Locate the cell with the specified text and output its [X, Y] center coordinate. 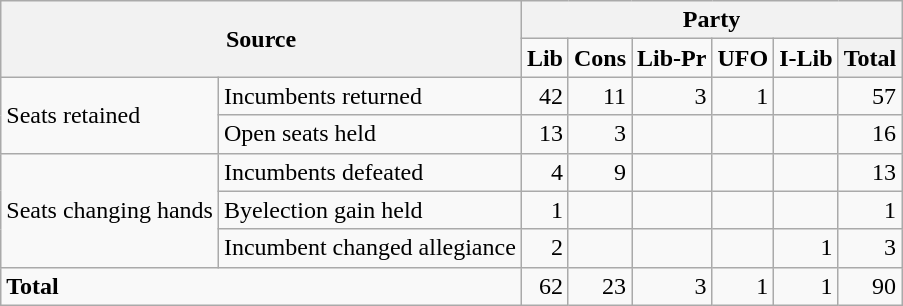
Party [711, 20]
Source [262, 39]
16 [870, 134]
Seats changing hands [110, 210]
Lib [544, 58]
Lib-Pr [672, 58]
9 [600, 172]
23 [600, 286]
Incumbents returned [370, 96]
Incumbents defeated [370, 172]
Seats retained [110, 115]
UFO [743, 58]
62 [544, 286]
42 [544, 96]
4 [544, 172]
2 [544, 248]
11 [600, 96]
Open seats held [370, 134]
Byelection gain held [370, 210]
57 [870, 96]
Cons [600, 58]
90 [870, 286]
I-Lib [806, 58]
Incumbent changed allegiance [370, 248]
